Find where the given text appears and provide that cell's center as (X, Y) coordinate. 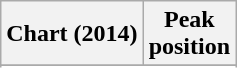
Peakposition (189, 34)
Chart (2014) (72, 34)
